Capture the cell that displays the provided text and extract its [X, Y] central coordinate. 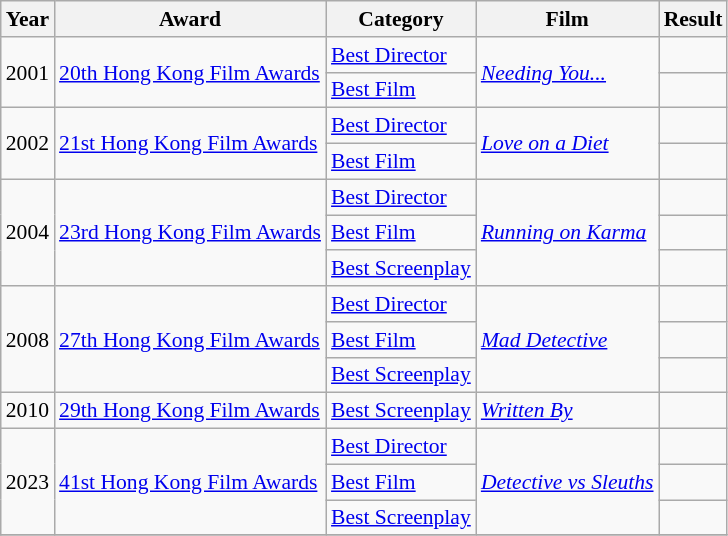
29th Hong Kong Film Awards [190, 411]
Year [28, 19]
2004 [28, 232]
21st Hong Kong Film Awards [190, 144]
41st Hong Kong Film Awards [190, 482]
27th Hong Kong Film Awards [190, 340]
Detective vs Sleuths [568, 482]
2008 [28, 340]
Love on a Diet [568, 144]
Running on Karma [568, 232]
Written By [568, 411]
2002 [28, 144]
2023 [28, 482]
Film [568, 19]
23rd Hong Kong Film Awards [190, 232]
Result [694, 19]
Category [401, 19]
2001 [28, 72]
Mad Detective [568, 340]
2010 [28, 411]
Award [190, 19]
20th Hong Kong Film Awards [190, 72]
Needing You... [568, 72]
